Find where the given text appears and provide that cell's center as (x, y) coordinate. 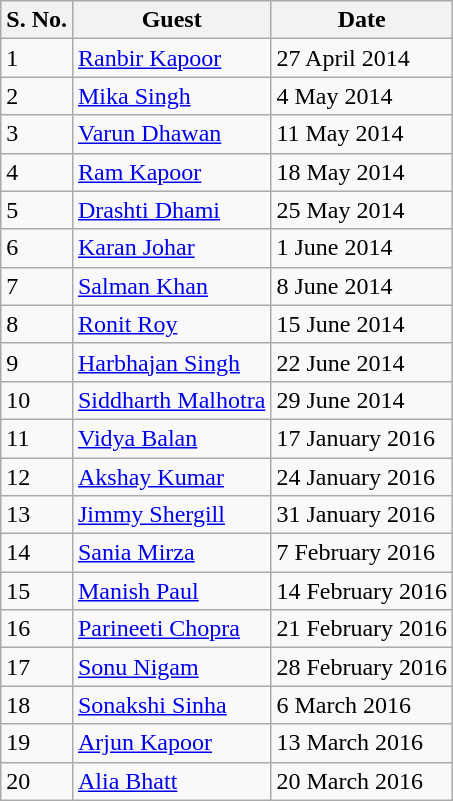
Ram Kapoor (171, 172)
24 January 2016 (362, 477)
Vidya Balan (171, 438)
Arjun Kapoor (171, 743)
4 (37, 172)
16 (37, 629)
9 (37, 362)
8 June 2014 (362, 286)
Manish Paul (171, 591)
7 February 2016 (362, 553)
Siddharth Malhotra (171, 400)
Akshay Kumar (171, 477)
Sonu Nigam (171, 667)
10 (37, 400)
Jimmy Shergill (171, 515)
14 February 2016 (362, 591)
6 March 2016 (362, 705)
17 January 2016 (362, 438)
13 (37, 515)
Mika Singh (171, 96)
Alia Bhatt (171, 781)
14 (37, 553)
Date (362, 20)
20 March 2016 (362, 781)
31 January 2016 (362, 515)
27 April 2014 (362, 58)
11 May 2014 (362, 134)
18 (37, 705)
17 (37, 667)
4 May 2014 (362, 96)
3 (37, 134)
20 (37, 781)
6 (37, 248)
Drashti Dhami (171, 210)
Ranbir Kapoor (171, 58)
Sonakshi Sinha (171, 705)
2 (37, 96)
1 (37, 58)
Salman Khan (171, 286)
Karan Johar (171, 248)
8 (37, 324)
13 March 2016 (362, 743)
Guest (171, 20)
21 February 2016 (362, 629)
25 May 2014 (362, 210)
15 (37, 591)
S. No. (37, 20)
18 May 2014 (362, 172)
Ronit Roy (171, 324)
12 (37, 477)
Sania Mirza (171, 553)
28 February 2016 (362, 667)
Harbhajan Singh (171, 362)
19 (37, 743)
5 (37, 210)
1 June 2014 (362, 248)
Parineeti Chopra (171, 629)
29 June 2014 (362, 400)
15 June 2014 (362, 324)
7 (37, 286)
22 June 2014 (362, 362)
11 (37, 438)
Varun Dhawan (171, 134)
